Determine the [X, Y] coordinate at the center of the cell enclosing the given text.  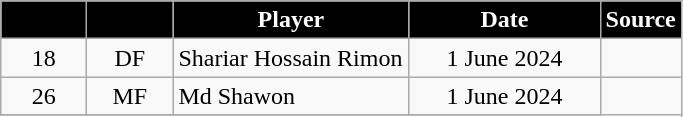
DF [130, 58]
Date [504, 20]
Md Shawon [291, 96]
26 [44, 96]
Source [640, 20]
Shariar Hossain Rimon [291, 58]
18 [44, 58]
Player [291, 20]
MF [130, 96]
